Pinpoint the cell where the given text exists, returning its [x, y] midpoint coordinate. 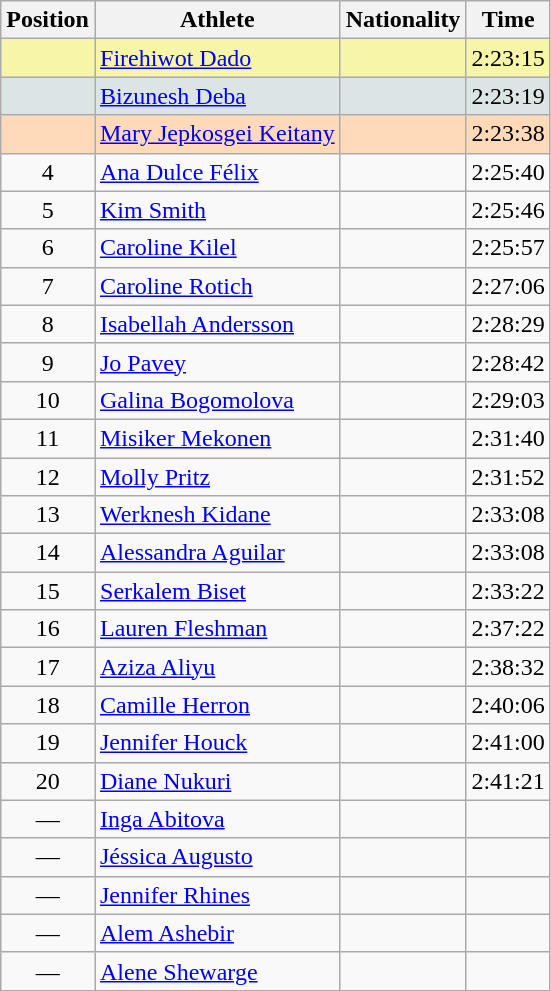
Isabellah Andersson [217, 324]
2:23:15 [508, 58]
Jéssica Augusto [217, 857]
Alene Shewarge [217, 971]
Inga Abitova [217, 819]
Caroline Rotich [217, 286]
2:23:19 [508, 96]
Position [48, 20]
Werknesh Kidane [217, 515]
Jennifer Rhines [217, 895]
Alem Ashebir [217, 933]
Mary Jepkosgei Keitany [217, 134]
2:31:52 [508, 477]
2:28:29 [508, 324]
2:27:06 [508, 286]
Firehiwot Dado [217, 58]
Alessandra Aguilar [217, 553]
Caroline Kilel [217, 248]
9 [48, 362]
2:29:03 [508, 400]
Lauren Fleshman [217, 629]
2:38:32 [508, 667]
2:37:22 [508, 629]
17 [48, 667]
11 [48, 438]
13 [48, 515]
Jennifer Houck [217, 743]
Athlete [217, 20]
7 [48, 286]
Misiker Mekonen [217, 438]
Molly Pritz [217, 477]
Aziza Aliyu [217, 667]
Bizunesh Deba [217, 96]
12 [48, 477]
2:25:40 [508, 172]
Serkalem Biset [217, 591]
Time [508, 20]
2:25:57 [508, 248]
18 [48, 705]
10 [48, 400]
8 [48, 324]
Kim Smith [217, 210]
2:25:46 [508, 210]
2:41:00 [508, 743]
5 [48, 210]
19 [48, 743]
Galina Bogomolova [217, 400]
2:23:38 [508, 134]
2:40:06 [508, 705]
15 [48, 591]
2:41:21 [508, 781]
2:31:40 [508, 438]
Diane Nukuri [217, 781]
4 [48, 172]
Camille Herron [217, 705]
2:33:22 [508, 591]
14 [48, 553]
2:28:42 [508, 362]
Ana Dulce Félix [217, 172]
20 [48, 781]
6 [48, 248]
Jo Pavey [217, 362]
Nationality [403, 20]
16 [48, 629]
